Provide the (x, y) coordinate of the cell's center where the given text is located.  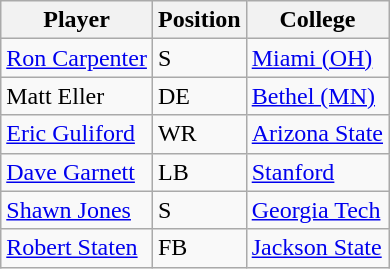
LB (199, 172)
FB (199, 248)
Matt Eller (77, 96)
Ron Carpenter (77, 58)
Position (199, 20)
WR (199, 134)
DE (199, 96)
Arizona State (317, 134)
Jackson State (317, 248)
Eric Guliford (77, 134)
Player (77, 20)
Georgia Tech (317, 210)
Robert Staten (77, 248)
Dave Garnett (77, 172)
Bethel (MN) (317, 96)
Shawn Jones (77, 210)
Stanford (317, 172)
Miami (OH) (317, 58)
College (317, 20)
